Extract the (x, y) coordinate from the center of the cell holding the provided text.  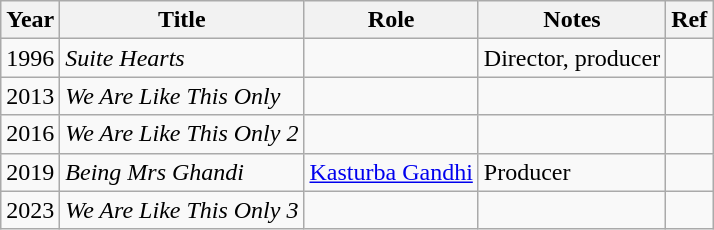
We Are Like This Only 2 (182, 134)
Year (30, 20)
2019 (30, 172)
Role (391, 20)
Kasturba Gandhi (391, 172)
2013 (30, 96)
2023 (30, 210)
1996 (30, 58)
2016 (30, 134)
Notes (572, 20)
Title (182, 20)
We Are Like This Only (182, 96)
We Are Like This Only 3 (182, 210)
Producer (572, 172)
Being Mrs Ghandi (182, 172)
Ref (690, 20)
Suite Hearts (182, 58)
Director, producer (572, 58)
